Return (x, y) of the center of cell containing provided text 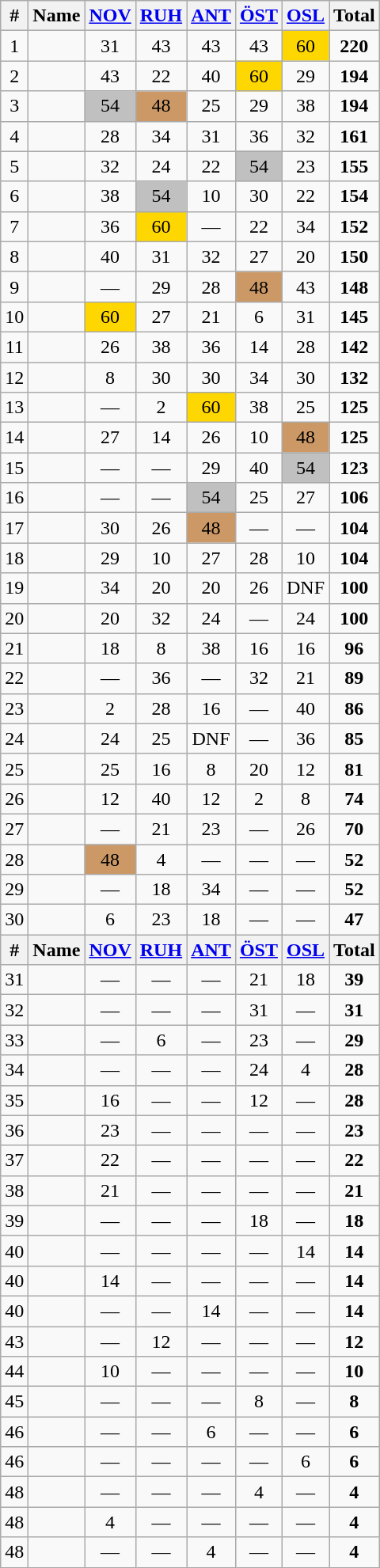
70 (355, 829)
3 (14, 106)
45 (14, 1402)
7 (14, 226)
132 (355, 378)
123 (355, 468)
11 (14, 347)
44 (14, 1372)
35 (14, 1100)
17 (14, 528)
47 (355, 920)
155 (355, 166)
152 (355, 226)
9 (14, 287)
37 (14, 1160)
96 (355, 648)
33 (14, 1040)
13 (14, 408)
154 (355, 196)
145 (355, 317)
106 (355, 498)
220 (355, 46)
89 (355, 678)
86 (355, 708)
81 (355, 769)
148 (355, 287)
142 (355, 347)
161 (355, 136)
85 (355, 738)
1 (14, 46)
15 (14, 468)
74 (355, 799)
19 (14, 588)
150 (355, 256)
5 (14, 166)
